Return the [x, y] coordinate for the center point of the cell that contains the specified text.  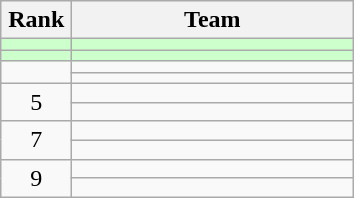
9 [36, 178]
7 [36, 140]
5 [36, 102]
Rank [36, 20]
Team [212, 20]
